Detect which cell encompasses the target text, then output its (x, y) center coordinate. 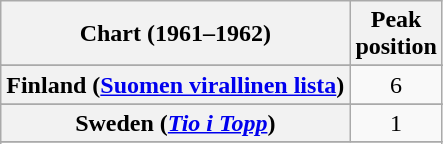
Finland (Suomen virallinen lista) (176, 85)
1 (396, 123)
Peakposition (396, 34)
Chart (1961–1962) (176, 34)
6 (396, 85)
Sweden (Tio i Topp) (176, 123)
